Locate the cell with the specified text and output its (x, y) center coordinate. 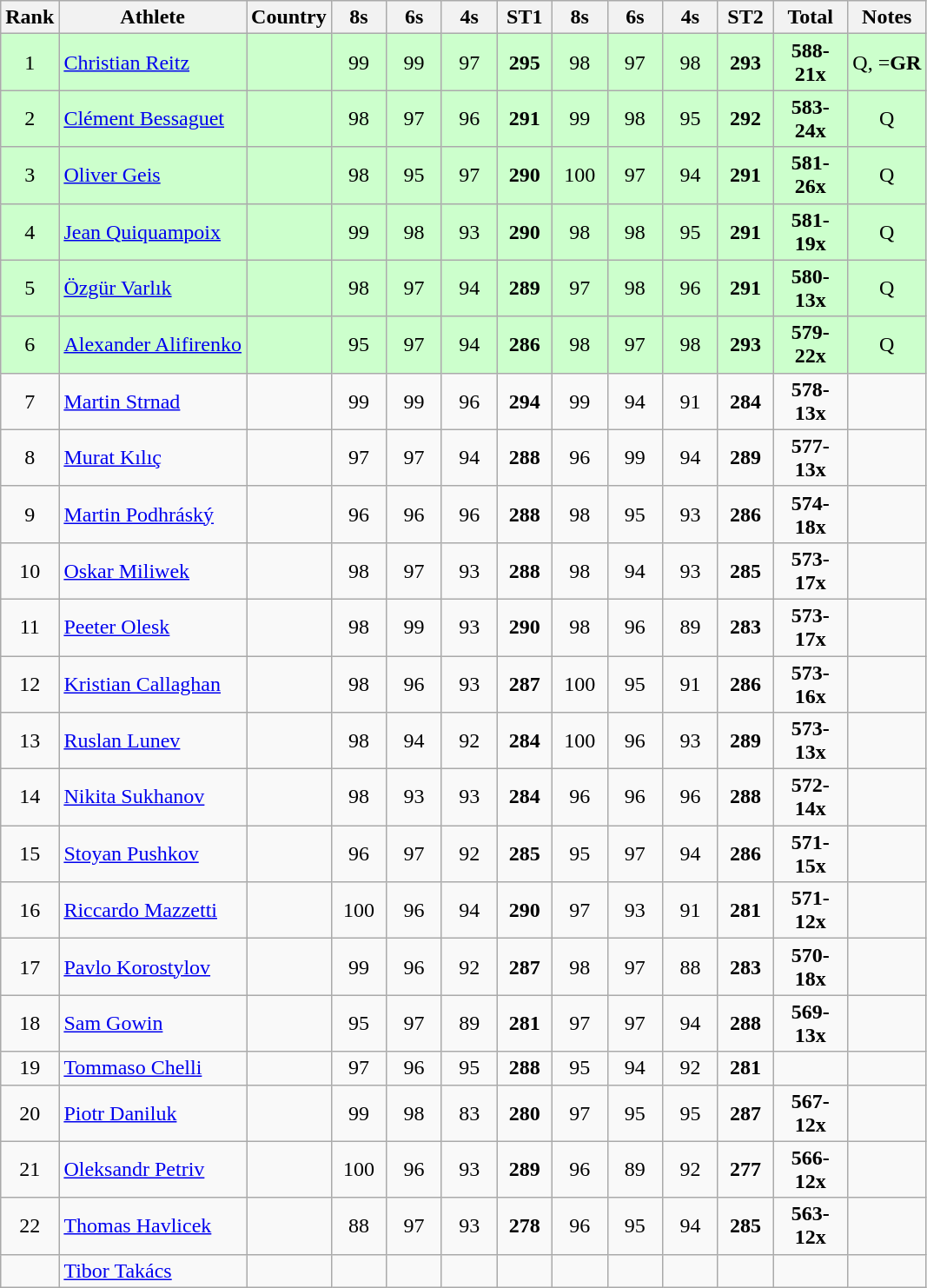
2 (30, 118)
569-13x (811, 1024)
573-16x (811, 683)
Özgür Varlık (153, 289)
18 (30, 1024)
4 (30, 231)
21 (30, 1170)
9 (30, 515)
Rank (30, 17)
Ruslan Lunev (153, 740)
20 (30, 1112)
11 (30, 627)
Oleksandr Petriv (153, 1170)
292 (745, 118)
ST1 (525, 17)
Country (289, 17)
583-24x (811, 118)
Martin Strnad (153, 402)
Clément Bessaguet (153, 118)
Athlete (153, 17)
1 (30, 63)
Martin Podhráský (153, 515)
22 (30, 1225)
13 (30, 740)
570-18x (811, 966)
Alexander Alifirenko (153, 344)
580-13x (811, 289)
Q, =GR (887, 63)
571-12x (811, 911)
295 (525, 63)
10 (30, 570)
577-13x (811, 457)
574-18x (811, 515)
17 (30, 966)
15 (30, 853)
Total (811, 17)
578-13x (811, 402)
572-14x (811, 798)
6 (30, 344)
Kristian Callaghan (153, 683)
Thomas Havlicek (153, 1225)
Nikita Sukhanov (153, 798)
7 (30, 402)
Riccardo Mazzetti (153, 911)
Murat Kılıç (153, 457)
14 (30, 798)
ST2 (745, 17)
581-26x (811, 176)
5 (30, 289)
Tibor Takács (153, 1271)
Sam Gowin (153, 1024)
294 (525, 402)
Peeter Olesk (153, 627)
12 (30, 683)
8 (30, 457)
563-12x (811, 1225)
573-13x (811, 740)
Christian Reitz (153, 63)
277 (745, 1170)
571-15x (811, 853)
567-12x (811, 1112)
19 (30, 1068)
Stoyan Pushkov (153, 853)
588-21x (811, 63)
Tommaso Chelli (153, 1068)
581-19x (811, 231)
Pavlo Korostylov (153, 966)
Oskar Miliwek (153, 570)
579-22x (811, 344)
83 (469, 1112)
280 (525, 1112)
Notes (887, 17)
16 (30, 911)
Piotr Daniluk (153, 1112)
566-12x (811, 1170)
Oliver Geis (153, 176)
278 (525, 1225)
3 (30, 176)
Jean Quiquampoix (153, 231)
